Locate the cell with the specified text and output its [x, y] center coordinate. 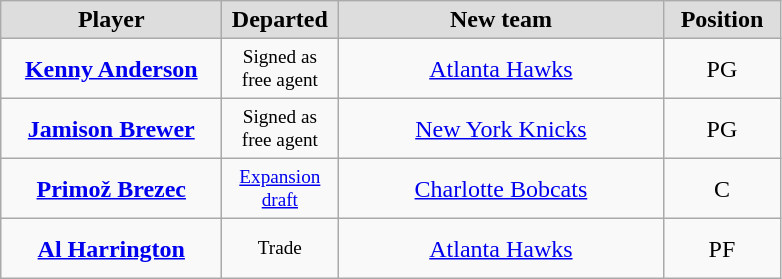
PF [722, 249]
Position [722, 20]
New York Knicks [501, 129]
Departed [280, 20]
Trade [280, 249]
Expansion draft [280, 189]
Player [112, 20]
C [722, 189]
Kenny Anderson [112, 69]
New team [501, 20]
Jamison Brewer [112, 129]
Al Harrington [112, 249]
Charlotte Bobcats [501, 189]
Primož Brezec [112, 189]
